Scan for the cell matching the given text and deliver its [x, y] coordinate at center. 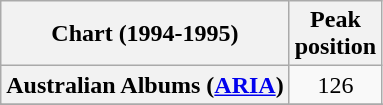
Australian Albums (ARIA) [145, 85]
126 [335, 85]
Chart (1994-1995) [145, 34]
Peakposition [335, 34]
